Locate the cell with the specified text and output its [X, Y] center coordinate. 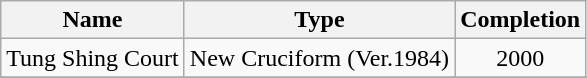
Type [319, 20]
New Cruciform (Ver.1984) [319, 58]
Completion [520, 20]
2000 [520, 58]
Name [93, 20]
Tung Shing Court [93, 58]
